Extract the [X, Y] coordinate from the center of the cell holding the provided text.  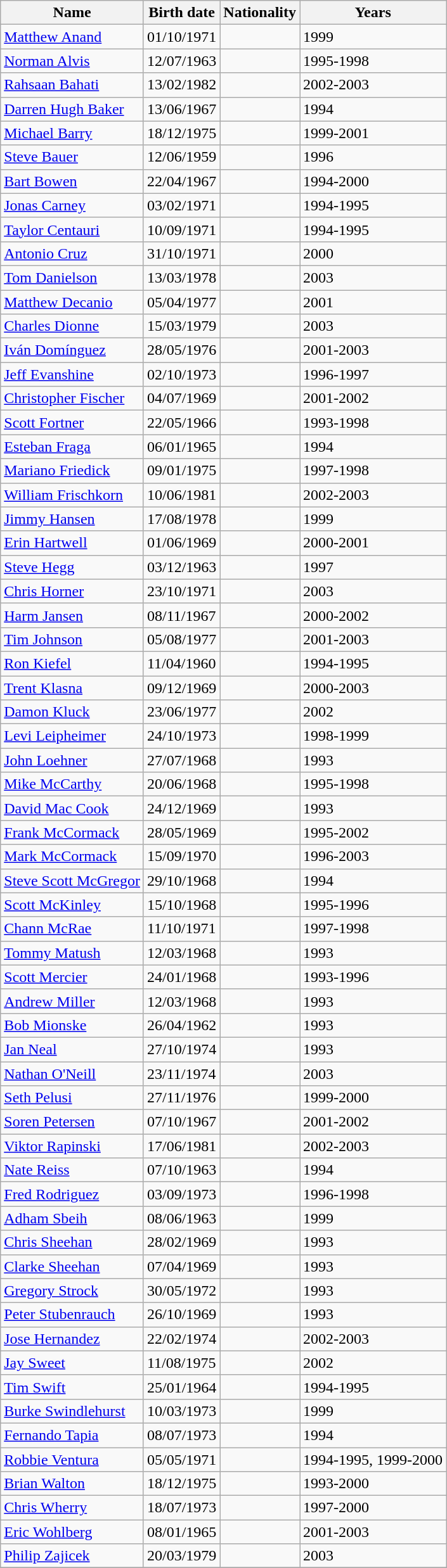
Ron Kiefel [72, 663]
Trent Klasna [72, 687]
03/09/1973 [181, 1194]
08/11/1967 [181, 615]
1999-2001 [373, 133]
Robbie Ventura [72, 1459]
2000-2003 [373, 687]
2000-2001 [373, 543]
Mike McCarthy [72, 784]
John Loehner [72, 760]
1998-1999 [373, 736]
11/08/1975 [181, 1363]
Tommy Matush [72, 953]
1996-2003 [373, 857]
Charles Dionne [72, 326]
11/04/1960 [181, 663]
1994-2000 [373, 181]
23/06/1977 [181, 712]
Soren Petersen [72, 1122]
1994-1995, 1999-2000 [373, 1459]
1996 [373, 157]
15/10/1968 [181, 905]
10/06/1981 [181, 495]
Matthew Anand [72, 37]
Years [373, 13]
05/08/1977 [181, 639]
Andrew Miller [72, 1001]
Erin Hartwell [72, 543]
Viktor Rapinski [72, 1146]
Nationality [260, 13]
02/10/1973 [181, 374]
Esteban Fraga [72, 447]
Chann McRae [72, 929]
31/10/1971 [181, 253]
Antonio Cruz [72, 253]
20/03/1979 [181, 1556]
Steve Bauer [72, 157]
Philip Zajicek [72, 1556]
Christopher Fischer [72, 398]
Mark McCormack [72, 857]
Steve Hegg [72, 567]
1993-1998 [373, 423]
24/12/1969 [181, 808]
Jan Neal [72, 1049]
27/10/1974 [181, 1049]
Adham Sbeih [72, 1218]
Chris Wherry [72, 1508]
Mariano Friedick [72, 471]
Fred Rodriguez [72, 1194]
09/01/1975 [181, 471]
Iván Domínguez [72, 350]
12/06/1959 [181, 157]
Scott Fortner [72, 423]
10/09/1971 [181, 229]
23/10/1971 [181, 591]
2001 [373, 302]
William Frischkorn [72, 495]
28/05/1976 [181, 350]
Jay Sweet [72, 1363]
23/11/1974 [181, 1074]
12/07/1963 [181, 61]
17/06/1981 [181, 1146]
27/07/1968 [181, 760]
05/04/1977 [181, 302]
03/02/1971 [181, 205]
Norman Alvis [72, 61]
1995-1996 [373, 905]
08/01/1965 [181, 1532]
Seth Pelusi [72, 1098]
18/07/1973 [181, 1508]
1997 [373, 567]
07/04/1969 [181, 1266]
1993-2000 [373, 1484]
Matthew Decanio [72, 302]
Bart Bowen [72, 181]
1999-2000 [373, 1098]
Tom Danielson [72, 277]
Taylor Centauri [72, 229]
11/10/1971 [181, 929]
25/01/1964 [181, 1387]
Nate Reiss [72, 1170]
15/09/1970 [181, 857]
Levi Leipheimer [72, 736]
2000-2002 [373, 615]
26/10/1969 [181, 1315]
13/03/1978 [181, 277]
Jonas Carney [72, 205]
2000 [373, 253]
24/10/1973 [181, 736]
Gregory Strock [72, 1291]
17/08/1978 [181, 519]
01/10/1971 [181, 37]
Rahsaan Bahati [72, 85]
Chris Sheehan [72, 1242]
Jimmy Hansen [72, 519]
David Mac Cook [72, 808]
30/05/1972 [181, 1291]
Fernando Tapia [72, 1435]
Nathan O'Neill [72, 1074]
10/03/1973 [181, 1411]
1996-1997 [373, 374]
Scott McKinley [72, 905]
1997-2000 [373, 1508]
20/06/1968 [181, 784]
24/01/1968 [181, 977]
01/06/1969 [181, 543]
22/04/1967 [181, 181]
08/07/1973 [181, 1435]
06/01/1965 [181, 447]
Peter Stubenrauch [72, 1315]
Scott Mercier [72, 977]
03/12/1963 [181, 567]
Brian Walton [72, 1484]
15/03/1979 [181, 326]
Eric Wohlberg [72, 1532]
Jose Hernandez [72, 1339]
Name [72, 13]
22/05/1966 [181, 423]
Chris Horner [72, 591]
29/10/1968 [181, 881]
Tim Swift [72, 1387]
07/10/1967 [181, 1122]
26/04/1962 [181, 1025]
07/10/1963 [181, 1170]
13/02/1982 [181, 85]
Birth date [181, 13]
Bob Mionske [72, 1025]
27/11/1976 [181, 1098]
08/06/1963 [181, 1218]
28/02/1969 [181, 1242]
09/12/1969 [181, 687]
Burke Swindlehurst [72, 1411]
1995-2002 [373, 832]
22/02/1974 [181, 1339]
Steve Scott McGregor [72, 881]
Harm Jansen [72, 615]
1996-1998 [373, 1194]
Frank McCormack [72, 832]
28/05/1969 [181, 832]
Tim Johnson [72, 639]
Darren Hugh Baker [72, 109]
Clarke Sheehan [72, 1266]
13/06/1967 [181, 109]
05/05/1971 [181, 1459]
1993-1996 [373, 977]
Damon Kluck [72, 712]
Michael Barry [72, 133]
04/07/1969 [181, 398]
Jeff Evanshine [72, 374]
